Provide the [x, y] coordinate of the cell's center where the given text is located.  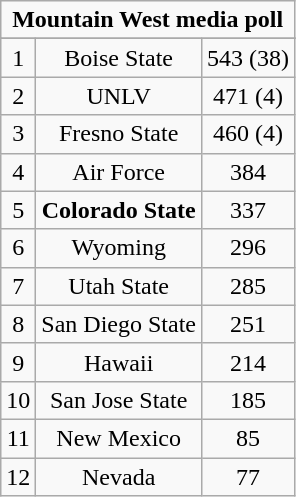
Utah State [119, 286]
2 [18, 96]
Air Force [119, 172]
12 [18, 477]
296 [248, 248]
8 [18, 324]
77 [248, 477]
10 [18, 400]
Nevada [119, 477]
384 [248, 172]
6 [18, 248]
Boise State [119, 58]
543 (38) [248, 58]
San Diego State [119, 324]
Colorado State [119, 210]
214 [248, 362]
460 (4) [248, 134]
285 [248, 286]
5 [18, 210]
3 [18, 134]
337 [248, 210]
4 [18, 172]
Hawaii [119, 362]
New Mexico [119, 438]
1 [18, 58]
9 [18, 362]
85 [248, 438]
185 [248, 400]
Mountain West media poll [148, 20]
Fresno State [119, 134]
UNLV [119, 96]
251 [248, 324]
7 [18, 286]
Wyoming [119, 248]
11 [18, 438]
San Jose State [119, 400]
471 (4) [248, 96]
